Search for the cell housing the specified text and yield its (x, y) center coordinate. 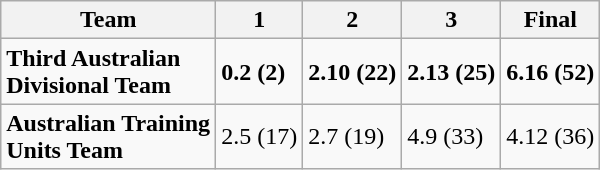
Third AustralianDivisional Team (108, 72)
2.7 (19) (352, 136)
3 (452, 20)
2.5 (17) (260, 136)
4.9 (33) (452, 136)
2.10 (22) (352, 72)
4.12 (36) (550, 136)
2.13 (25) (452, 72)
Final (550, 20)
2 (352, 20)
6.16 (52) (550, 72)
1 (260, 20)
Australian TrainingUnits Team (108, 136)
Team (108, 20)
0.2 (2) (260, 72)
